Pinpoint the cell where the given text exists, returning its [x, y] midpoint coordinate. 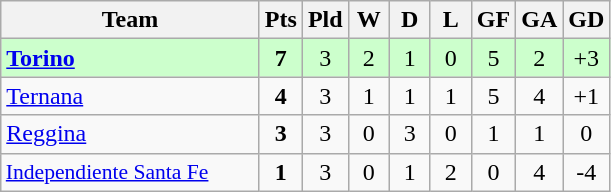
+1 [586, 96]
Pts [280, 20]
W [368, 20]
Team [130, 20]
D [410, 20]
Reggina [130, 134]
L [450, 20]
Pld [325, 20]
7 [280, 58]
Independiente Santa Fe [130, 172]
Torino [130, 58]
GD [586, 20]
+3 [586, 58]
GF [493, 20]
GA [540, 20]
Ternana [130, 96]
-4 [586, 172]
